Locate the cell with the specified text and output its (X, Y) center coordinate. 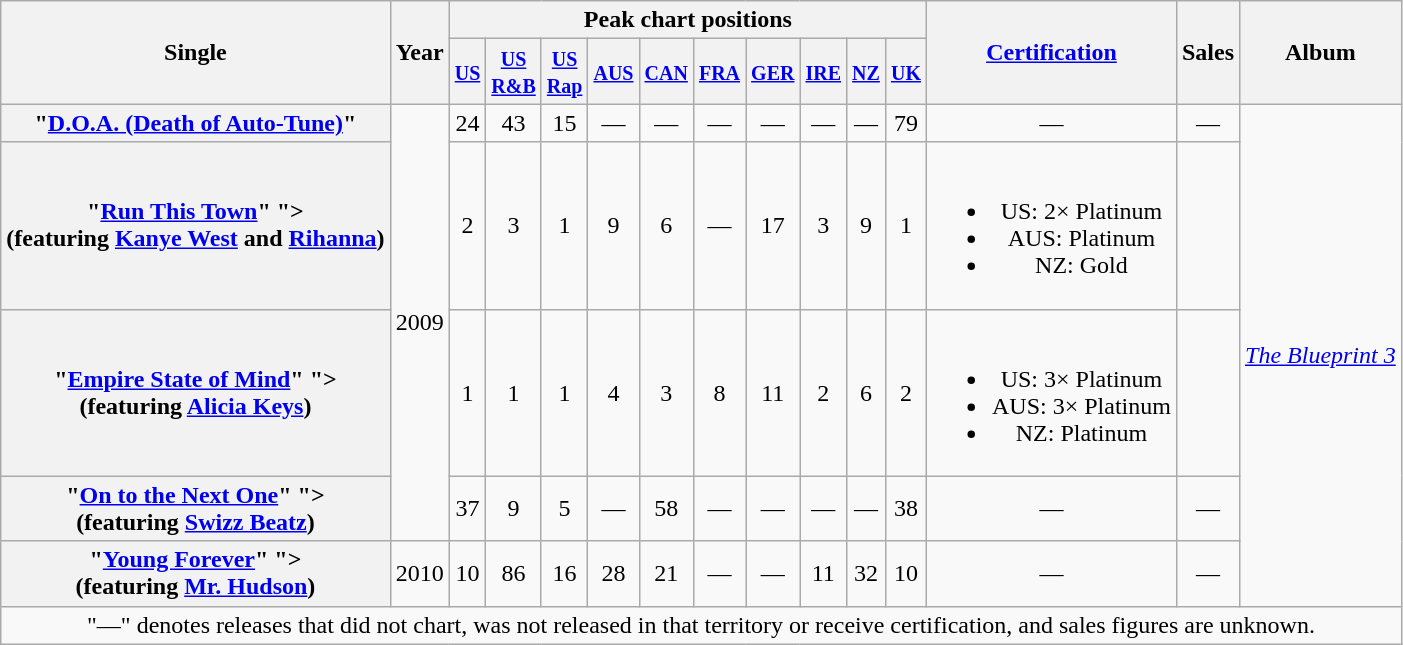
28 (614, 574)
NZ (866, 72)
Sales (1208, 52)
24 (468, 123)
USRap (564, 72)
17 (773, 226)
FRA (719, 72)
16 (564, 574)
8 (719, 392)
37 (468, 508)
5 (564, 508)
"Run This Town" ">(featuring Kanye West and Rihanna) (196, 226)
"Young Forever" ">(featuring Mr. Hudson) (196, 574)
32 (866, 574)
Peak chart positions (688, 20)
38 (906, 508)
86 (514, 574)
US (468, 72)
CAN (666, 72)
US: 3× PlatinumAUS: 3× PlatinumNZ: Platinum (1051, 392)
21 (666, 574)
The Blueprint 3 (1321, 355)
58 (666, 508)
AUS (614, 72)
Album (1321, 52)
Certification (1051, 52)
Single (196, 52)
US: 2× PlatinumAUS: PlatinumNZ: Gold (1051, 226)
"Empire State of Mind" ">(featuring Alicia Keys) (196, 392)
15 (564, 123)
GER (773, 72)
43 (514, 123)
USR&B (514, 72)
2009 (420, 322)
UK (906, 72)
"D.O.A. (Death of Auto-Tune)" (196, 123)
"On to the Next One" ">(featuring Swizz Beatz) (196, 508)
"—" denotes releases that did not chart, was not released in that territory or receive certification, and sales figures are unknown. (701, 625)
Year (420, 52)
IRE (824, 72)
4 (614, 392)
79 (906, 123)
2010 (420, 574)
